Pinpoint the cell where the given text exists, returning its [X, Y] midpoint coordinate. 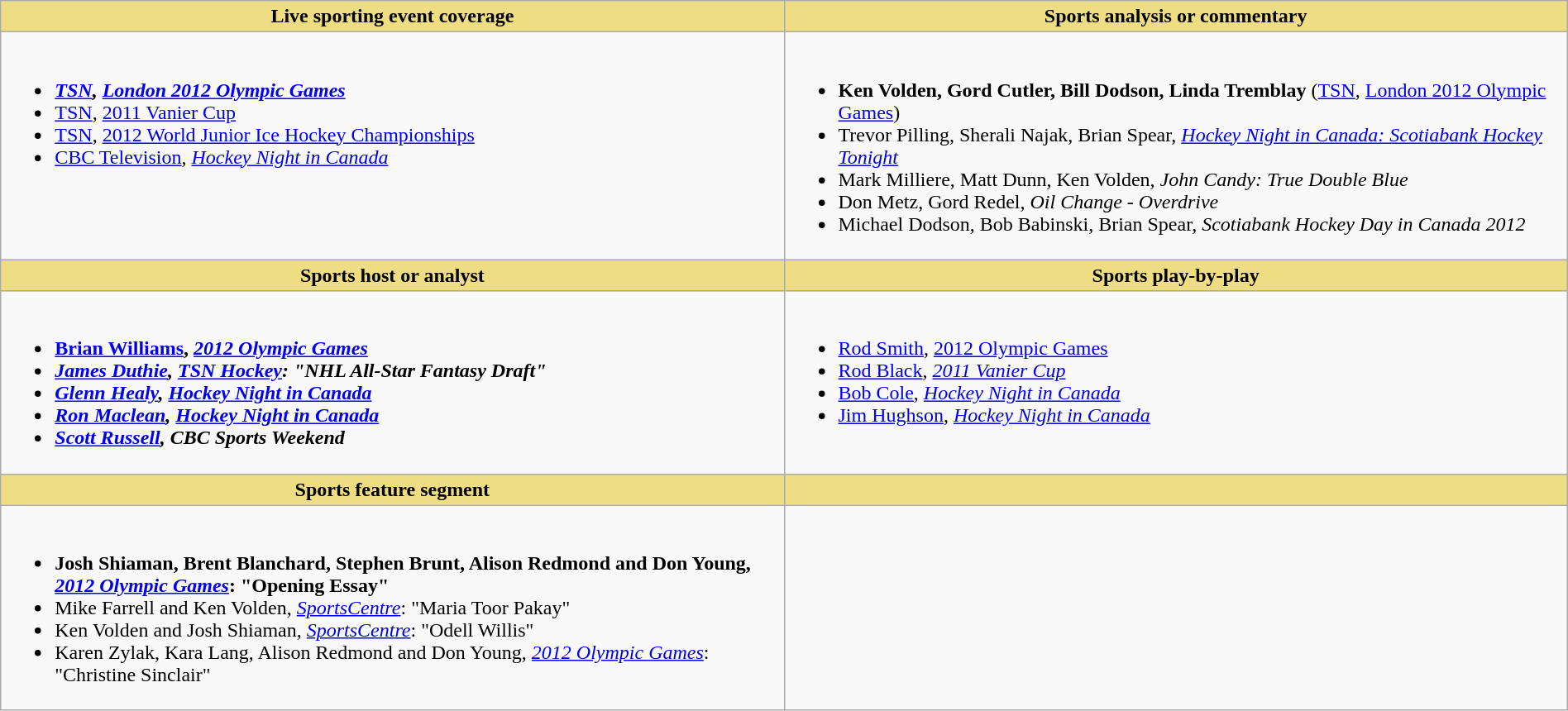
Rod Smith, 2012 Olympic GamesRod Black, 2011 Vanier CupBob Cole, Hockey Night in CanadaJim Hughson, Hockey Night in Canada [1176, 382]
Sports feature segment [392, 489]
Sports play-by-play [1176, 275]
Sports host or analyst [392, 275]
TSN, London 2012 Olympic GamesTSN, 2011 Vanier CupTSN, 2012 World Junior Ice Hockey ChampionshipsCBC Television, Hockey Night in Canada [392, 146]
Live sporting event coverage [392, 17]
Sports analysis or commentary [1176, 17]
